Pinpoint the cell where the given text exists, returning its (x, y) midpoint coordinate. 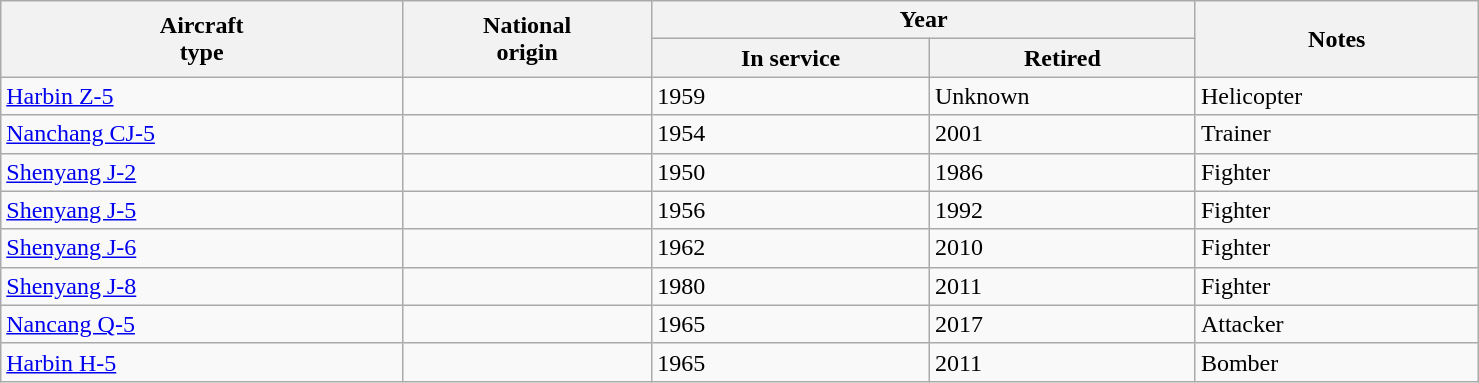
Helicopter (1336, 96)
Year (924, 20)
Aircrafttype (202, 39)
1980 (791, 286)
In service (791, 58)
Trainer (1336, 134)
1962 (791, 248)
Nanchang CJ-5 (202, 134)
2017 (1062, 324)
2010 (1062, 248)
Shenyang J-8 (202, 286)
Harbin Z-5 (202, 96)
1959 (791, 96)
Notes (1336, 39)
Harbin H-5 (202, 362)
Nationalorigin (528, 39)
Retired (1062, 58)
1992 (1062, 210)
Attacker (1336, 324)
Shenyang J-5 (202, 210)
1950 (791, 172)
1954 (791, 134)
Bomber (1336, 362)
1986 (1062, 172)
Shenyang J-2 (202, 172)
1956 (791, 210)
Unknown (1062, 96)
Nancang Q-5 (202, 324)
2001 (1062, 134)
Shenyang J-6 (202, 248)
